Extract the [x, y] coordinate from the center of the cell holding the provided text.  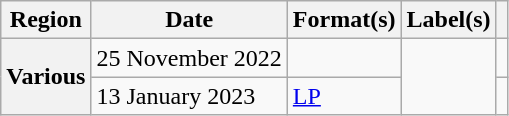
Region [46, 20]
Date [189, 20]
13 January 2023 [189, 96]
Format(s) [344, 20]
Various [46, 77]
25 November 2022 [189, 58]
LP [344, 96]
Label(s) [448, 20]
